Return [x, y] of the center of cell containing provided text 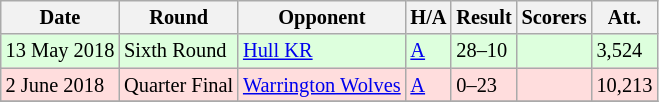
Hull KR [322, 51]
Quarter Final [178, 85]
0–23 [484, 85]
Scorers [554, 17]
28–10 [484, 51]
2 June 2018 [60, 85]
Round [178, 17]
Opponent [322, 17]
H/A [429, 17]
3,524 [625, 51]
Date [60, 17]
10,213 [625, 85]
13 May 2018 [60, 51]
Sixth Round [178, 51]
Warrington Wolves [322, 85]
Att. [625, 17]
Result [484, 17]
